Find where the given text appears and provide that cell's center as (x, y) coordinate. 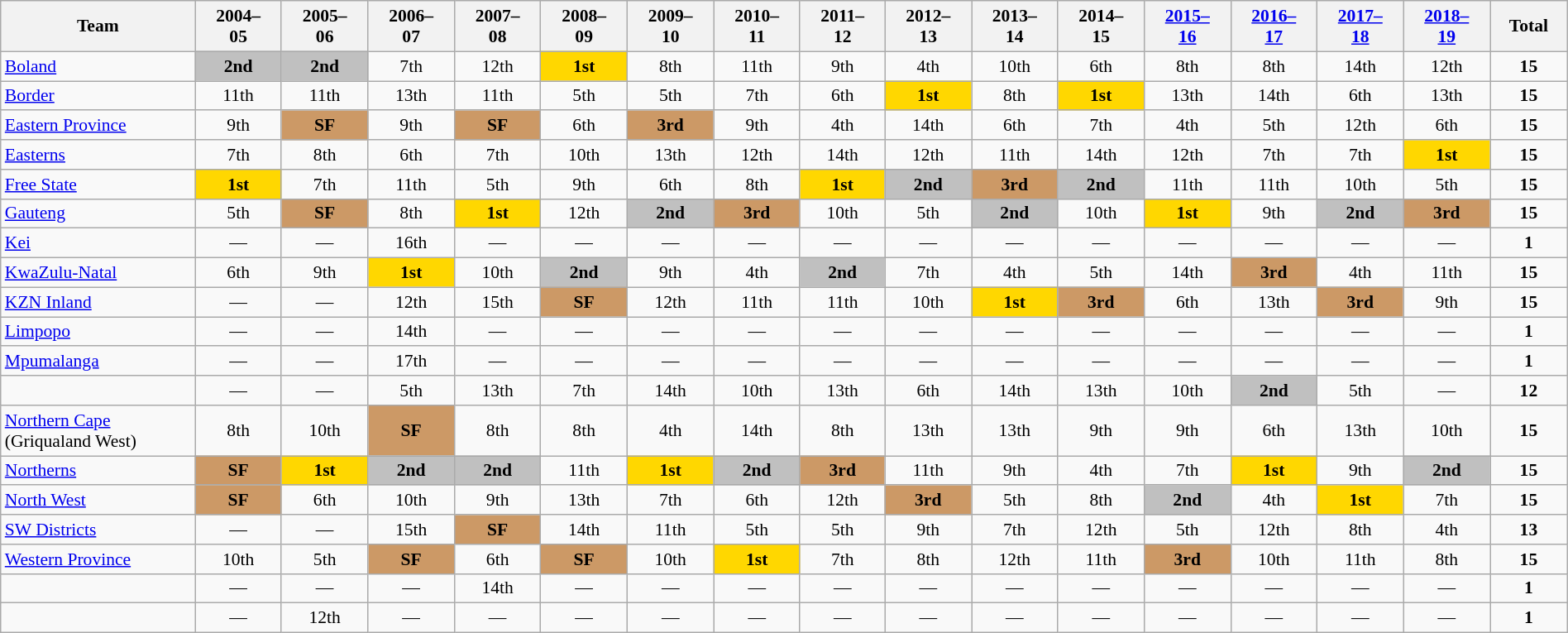
2018–19 (1447, 26)
17th (412, 362)
2014–15 (1102, 26)
2013–14 (1014, 26)
2016–17 (1274, 26)
2015–16 (1188, 26)
12 (1529, 391)
2004–05 (238, 26)
KwaZulu-Natal (98, 273)
2012–13 (928, 26)
Eastern Province (98, 126)
Mpumalanga (98, 362)
2007–08 (498, 26)
SW Districts (98, 530)
Free State (98, 185)
16th (412, 243)
Boland (98, 66)
2008–09 (584, 26)
Kei (98, 243)
2006–07 (412, 26)
Limpopo (98, 332)
Northerns (98, 471)
Border (98, 96)
Western Province (98, 559)
2017–18 (1361, 26)
Northern Cape(Griqualand West) (98, 430)
Gauteng (98, 213)
2011–12 (842, 26)
Easterns (98, 155)
13 (1529, 530)
KZN Inland (98, 302)
Team (98, 26)
Total (1529, 26)
North West (98, 501)
2009–10 (670, 26)
2005–06 (324, 26)
2010–11 (758, 26)
